Return the (x, y) coordinate for the center point of the cell that contains the specified text.  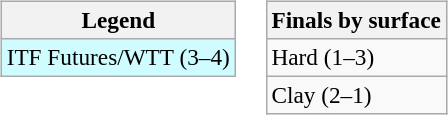
ITF Futures/WTT (3–4) (118, 57)
Finals by surface (356, 20)
Legend (118, 20)
Clay (2–1) (356, 95)
Hard (1–3) (356, 57)
